Scan for the cell matching the given text and deliver its [X, Y] coordinate at center. 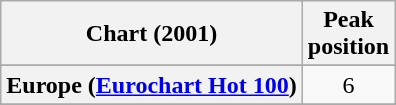
Europe (Eurochart Hot 100) [152, 85]
Chart (2001) [152, 34]
6 [348, 85]
Peakposition [348, 34]
